Locate the cell with the specified text and output its (x, y) center coordinate. 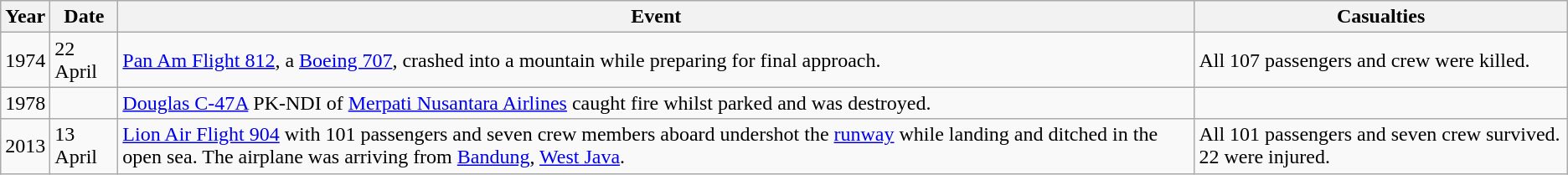
Date (84, 17)
1978 (25, 103)
Casualties (1380, 17)
All 107 passengers and crew were killed. (1380, 60)
2013 (25, 146)
All 101 passengers and seven crew survived. 22 were injured. (1380, 146)
Douglas C-47A PK-NDI of Merpati Nusantara Airlines caught fire whilst parked and was destroyed. (657, 103)
13 April (84, 146)
Year (25, 17)
1974 (25, 60)
Event (657, 17)
22 April (84, 60)
Pan Am Flight 812, a Boeing 707, crashed into a mountain while preparing for final approach. (657, 60)
